From the cell containing the given text, extract its center point as [x, y] coordinate. 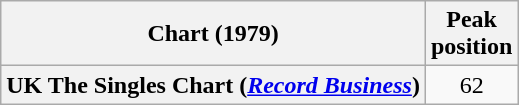
62 [471, 85]
UK The Singles Chart (Record Business) [214, 85]
Chart (1979) [214, 34]
Peakposition [471, 34]
